Provide the [x, y] coordinate of the cell's center where the given text is located.  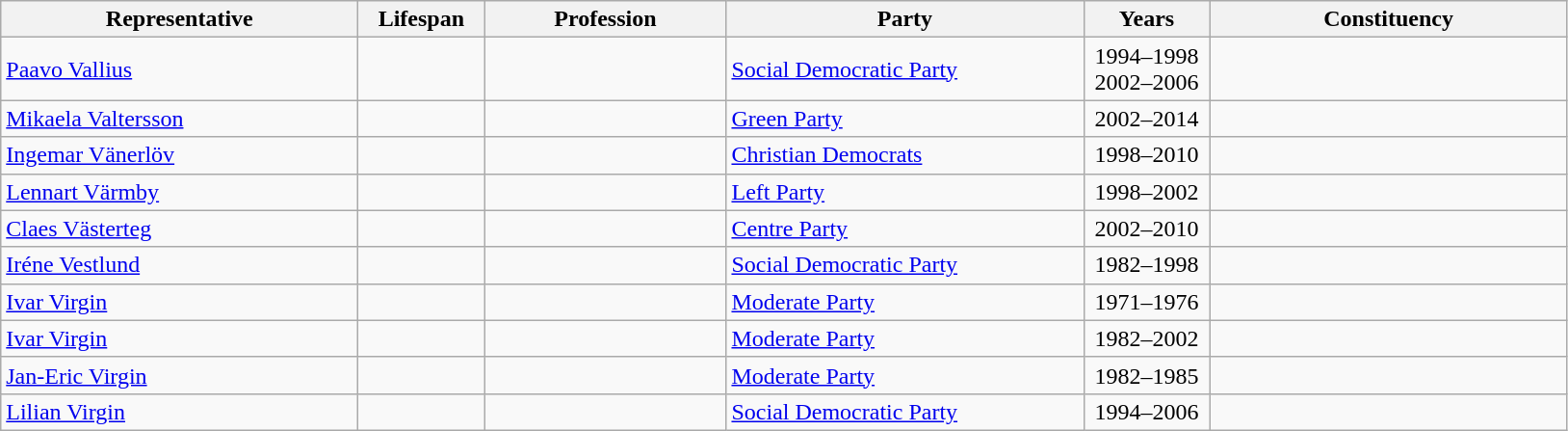
1982–2002 [1146, 338]
2002–2010 [1146, 229]
Lifespan [422, 19]
Christian Democrats [905, 155]
Green Party [905, 119]
Jan-Eric Virgin [179, 375]
1971–1976 [1146, 302]
Profession [605, 19]
Constituency [1389, 19]
Iréne Vestlund [179, 265]
1982–1998 [1146, 265]
Representative [179, 19]
1994–19982002–2006 [1146, 69]
1998–2002 [1146, 192]
1994–2006 [1146, 412]
Lennart Värmby [179, 192]
2002–2014 [1146, 119]
Claes Västerteg [179, 229]
Ingemar Vänerlöv [179, 155]
1982–1985 [1146, 375]
Lilian Virgin [179, 412]
Left Party [905, 192]
Paavo Vallius [179, 69]
Party [905, 19]
Mikaela Valtersson [179, 119]
Years [1146, 19]
1998–2010 [1146, 155]
Centre Party [905, 229]
